Scan for the cell matching the given text and deliver its [x, y] coordinate at center. 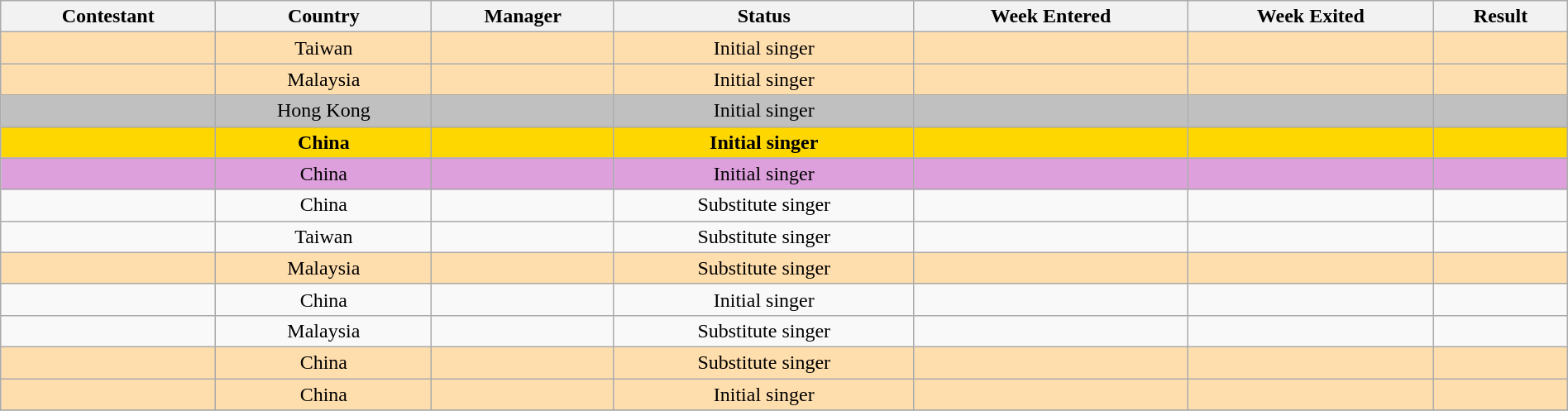
Country [324, 17]
Week Entered [1050, 17]
Status [764, 17]
Contestant [108, 17]
Week Exited [1311, 17]
Hong Kong [324, 111]
Manager [523, 17]
Result [1500, 17]
